From the cell containing the given text, extract its center point as (x, y) coordinate. 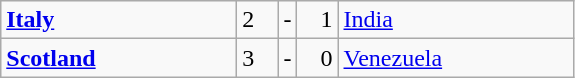
Venezuela (456, 58)
1 (318, 20)
3 (258, 58)
0 (318, 58)
2 (258, 20)
Scotland (119, 58)
India (456, 20)
Italy (119, 20)
